Search for the cell housing the specified text and yield its (X, Y) center coordinate. 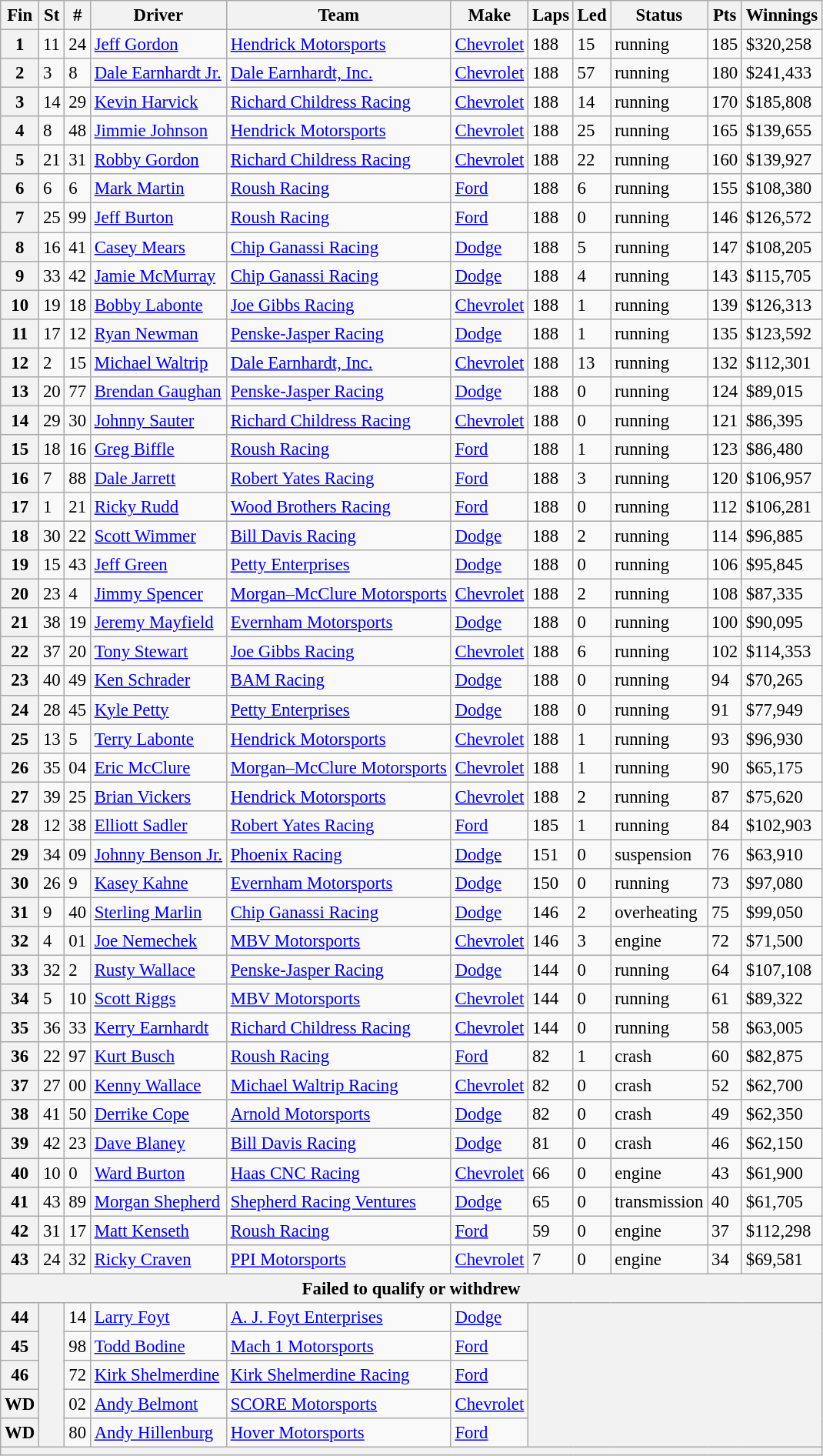
88 (77, 478)
Team (338, 15)
$86,395 (781, 420)
$89,015 (781, 392)
87 (725, 796)
61 (725, 999)
76 (725, 854)
02 (77, 1404)
Kyle Petty (158, 710)
$115,705 (781, 276)
$77,949 (781, 710)
Jeff Green (158, 565)
BAM Racing (338, 681)
$112,301 (781, 362)
Driver (158, 15)
Eric McClure (158, 767)
180 (725, 73)
50 (77, 1115)
Kerry Earnhardt (158, 1028)
Kenny Wallace (158, 1086)
57 (592, 73)
$86,480 (781, 449)
$114,353 (781, 652)
$106,281 (781, 507)
Jimmy Spencer (158, 594)
170 (725, 102)
St (52, 15)
100 (725, 623)
64 (725, 970)
$75,620 (781, 796)
Ryan Newman (158, 333)
Make (489, 15)
$82,875 (781, 1057)
Jeff Burton (158, 218)
135 (725, 333)
Matt Kenseth (158, 1231)
Elliott Sadler (158, 826)
143 (725, 276)
60 (725, 1057)
Bobby Labonte (158, 305)
$61,900 (781, 1173)
$185,808 (781, 102)
$70,265 (781, 681)
124 (725, 392)
Scott Wimmer (158, 536)
Dave Blaney (158, 1144)
Dale Earnhardt Jr. (158, 73)
Derrike Cope (158, 1115)
Brian Vickers (158, 796)
Michael Waltrip Racing (338, 1086)
$69,581 (781, 1259)
Ricky Craven (158, 1259)
$71,500 (781, 941)
$97,080 (781, 883)
# (77, 15)
Kirk Shelmerdine Racing (338, 1375)
$61,705 (781, 1201)
$62,350 (781, 1115)
Hover Motorsports (338, 1433)
Arnold Motorsports (338, 1115)
$107,108 (781, 970)
97 (77, 1057)
Sterling Marlin (158, 912)
PPI Motorsports (338, 1259)
Morgan Shepherd (158, 1201)
102 (725, 652)
48 (77, 131)
Robby Gordon (158, 160)
Ken Schrader (158, 681)
$112,298 (781, 1231)
Failed to qualify or withdrew (411, 1288)
$99,050 (781, 912)
09 (77, 854)
SCORE Motorsports (338, 1404)
$241,433 (781, 73)
123 (725, 449)
52 (725, 1086)
73 (725, 883)
Wood Brothers Racing (338, 507)
Laps (551, 15)
A. J. Foyt Enterprises (338, 1317)
Andy Belmont (158, 1404)
Jimmie Johnson (158, 131)
Status (659, 15)
Kasey Kahne (158, 883)
Led (592, 15)
$63,005 (781, 1028)
Shepherd Racing Ventures (338, 1201)
77 (77, 392)
Phoenix Racing (338, 854)
94 (725, 681)
59 (551, 1231)
155 (725, 189)
Terry Labonte (158, 739)
151 (551, 854)
Todd Bodine (158, 1346)
$139,927 (781, 160)
89 (77, 1201)
106 (725, 565)
147 (725, 247)
$126,572 (781, 218)
$87,335 (781, 594)
Johnny Sauter (158, 420)
139 (725, 305)
Pts (725, 15)
90 (725, 767)
165 (725, 131)
Michael Waltrip (158, 362)
121 (725, 420)
$106,957 (781, 478)
66 (551, 1173)
Scott Riggs (158, 999)
$89,322 (781, 999)
Kirk Shelmerdine (158, 1375)
114 (725, 536)
Kurt Busch (158, 1057)
Andy Hillenburg (158, 1433)
84 (725, 826)
120 (725, 478)
00 (77, 1086)
$63,910 (781, 854)
Mach 1 Motorsports (338, 1346)
$62,150 (781, 1144)
$320,258 (781, 45)
80 (77, 1433)
transmission (659, 1201)
Rusty Wallace (158, 970)
suspension (659, 854)
112 (725, 507)
Greg Biffle (158, 449)
Kevin Harvick (158, 102)
150 (551, 883)
overheating (659, 912)
$65,175 (781, 767)
Ward Burton (158, 1173)
75 (725, 912)
04 (77, 767)
$102,903 (781, 826)
$108,205 (781, 247)
$62,700 (781, 1086)
Tony Stewart (158, 652)
$123,592 (781, 333)
160 (725, 160)
132 (725, 362)
$96,930 (781, 739)
01 (77, 941)
65 (551, 1201)
Fin (20, 15)
$96,885 (781, 536)
91 (725, 710)
81 (551, 1144)
$108,380 (781, 189)
Brendan Gaughan (158, 392)
Mark Martin (158, 189)
58 (725, 1028)
$95,845 (781, 565)
Johnny Benson Jr. (158, 854)
$139,655 (781, 131)
Winnings (781, 15)
$126,313 (781, 305)
Casey Mears (158, 247)
Jamie McMurray (158, 276)
Ricky Rudd (158, 507)
Jeff Gordon (158, 45)
93 (725, 739)
Haas CNC Racing (338, 1173)
98 (77, 1346)
Joe Nemechek (158, 941)
Dale Jarrett (158, 478)
108 (725, 594)
Larry Foyt (158, 1317)
Jeremy Mayfield (158, 623)
$90,095 (781, 623)
44 (20, 1317)
99 (77, 218)
